Provide the [x, y] coordinate of the cell's center where the given text is located.  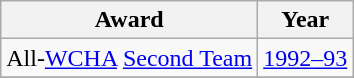
Award [130, 20]
Year [306, 20]
1992–93 [306, 58]
All-WCHA Second Team [130, 58]
